Locate the cell with the specified text and output its (X, Y) center coordinate. 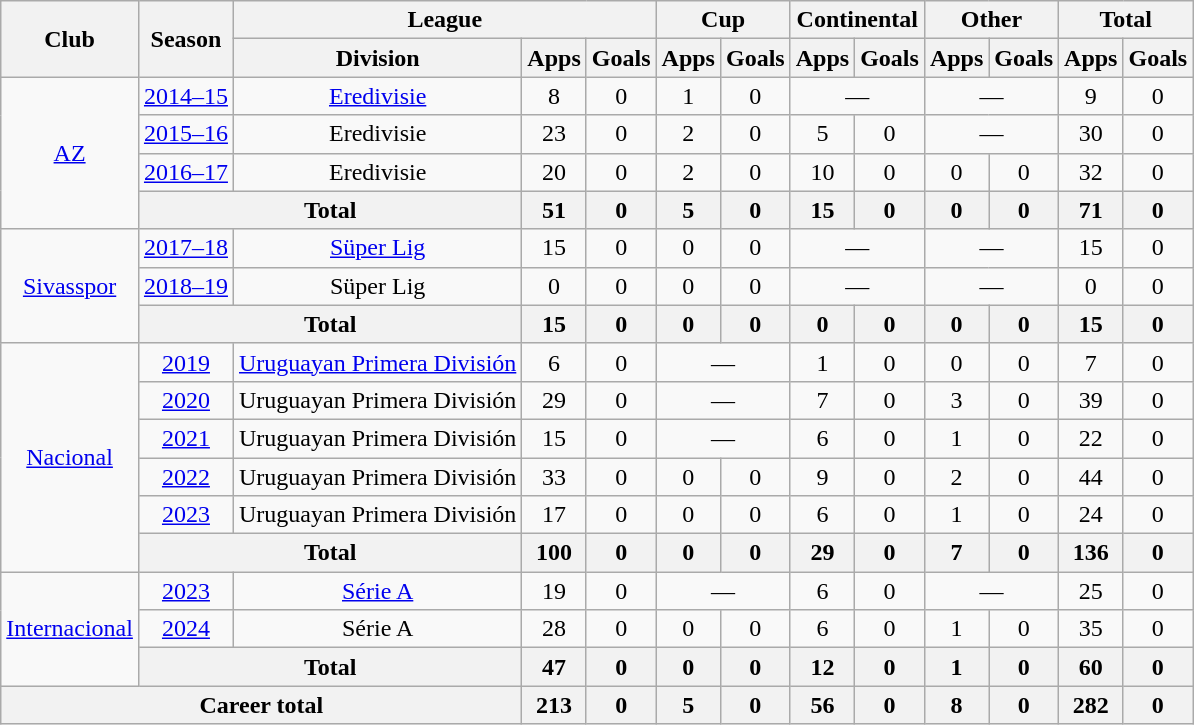
28 (554, 629)
Division (377, 58)
Career total (262, 705)
19 (554, 591)
47 (554, 667)
32 (1091, 172)
2015–16 (186, 134)
League (444, 20)
44 (1091, 477)
AZ (70, 153)
24 (1091, 515)
2019 (186, 362)
2018–19 (186, 286)
51 (554, 210)
Continental (857, 20)
30 (1091, 134)
2022 (186, 477)
Cup (723, 20)
2020 (186, 400)
2021 (186, 438)
Nacional (70, 457)
Season (186, 39)
60 (1091, 667)
213 (554, 705)
33 (554, 477)
136 (1091, 553)
Club (70, 39)
71 (1091, 210)
Other (991, 20)
2017–18 (186, 248)
2014–15 (186, 96)
12 (822, 667)
39 (1091, 400)
23 (554, 134)
3 (956, 400)
100 (554, 553)
Sivasspor (70, 286)
22 (1091, 438)
17 (554, 515)
20 (554, 172)
282 (1091, 705)
2016–17 (186, 172)
35 (1091, 629)
25 (1091, 591)
56 (822, 705)
2024 (186, 629)
10 (822, 172)
Internacional (70, 629)
